Search for the cell housing the specified text and yield its [x, y] center coordinate. 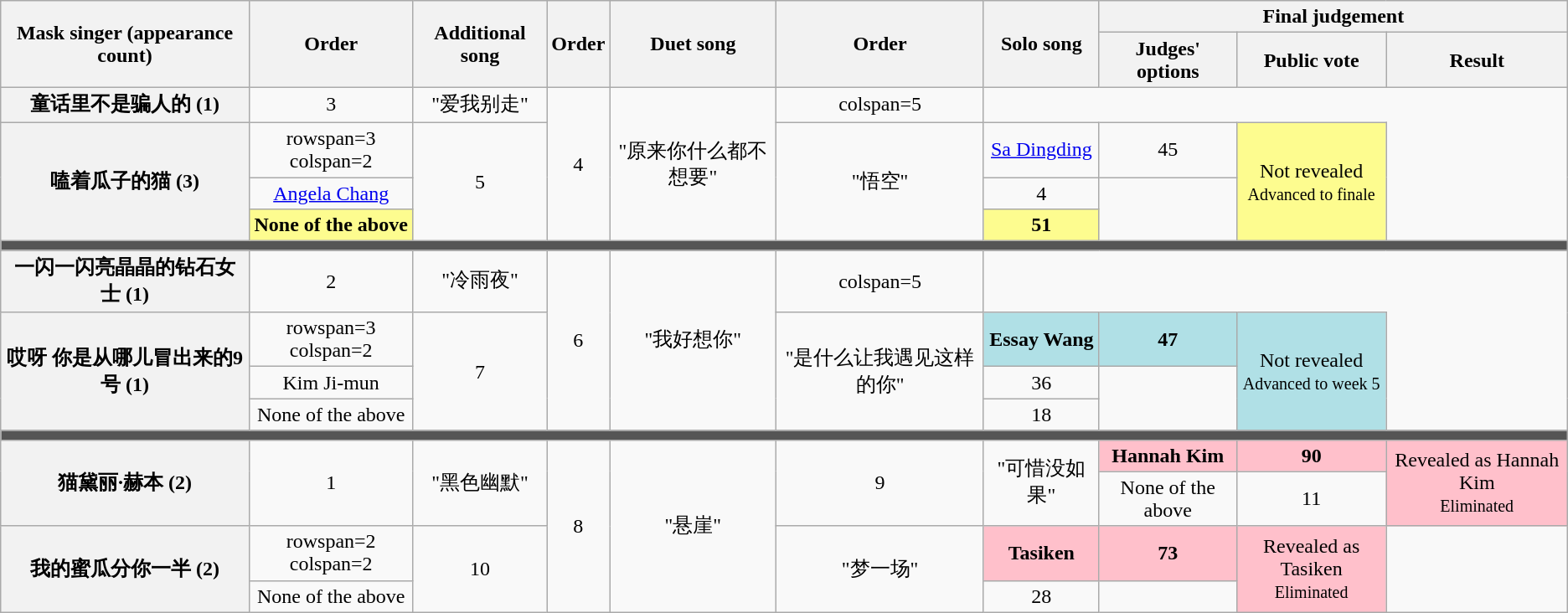
"悬崖" [694, 526]
8 [578, 526]
一闪一闪亮晶晶的钻石女士 (1) [125, 281]
1 [331, 482]
3 [331, 106]
9 [879, 482]
73 [1168, 553]
Angela Chang [331, 193]
"原来你什么都不想要" [694, 164]
36 [1041, 383]
6 [578, 340]
28 [1041, 596]
2 [331, 281]
45 [1168, 149]
rowspan=2 colspan=2 [331, 553]
Duet song [694, 44]
"悟空" [879, 181]
47 [1168, 340]
7 [480, 372]
Not revealedAdvanced to week 5 [1312, 372]
Kim Ji-mun [331, 383]
"爱我别走" [480, 106]
"冷雨夜" [480, 281]
11 [1312, 499]
"是什么让我遇见这样的你" [879, 372]
"可惜没如果" [1041, 482]
嗑着瓜子的猫 (3) [125, 181]
Mask singer (appearance count) [125, 44]
"我好想你" [694, 340]
Judges' options [1168, 60]
哎呀 你是从哪儿冒出来的9号 (1) [125, 372]
我的蜜瓜分你一半 (2) [125, 569]
90 [1312, 456]
Public vote [1312, 60]
Revealed as TasikenEliminated [1312, 569]
18 [1041, 415]
Tasiken [1041, 553]
Sa Dingding [1041, 149]
"黑色幽默" [480, 482]
Revealed as Hannah KimEliminated [1477, 482]
Solo song [1041, 44]
童话里不是骗人的 (1) [125, 106]
Result [1477, 60]
Essay Wang [1041, 340]
Not revealedAdvanced to finale [1312, 181]
Final judgement [1333, 17]
猫黛丽·赫本 (2) [125, 482]
Additional song [480, 44]
"梦一场" [879, 569]
10 [480, 569]
Hannah Kim [1168, 456]
51 [1041, 225]
5 [480, 181]
